Return the [X, Y] coordinate for the center point of the cell that contains the specified text.  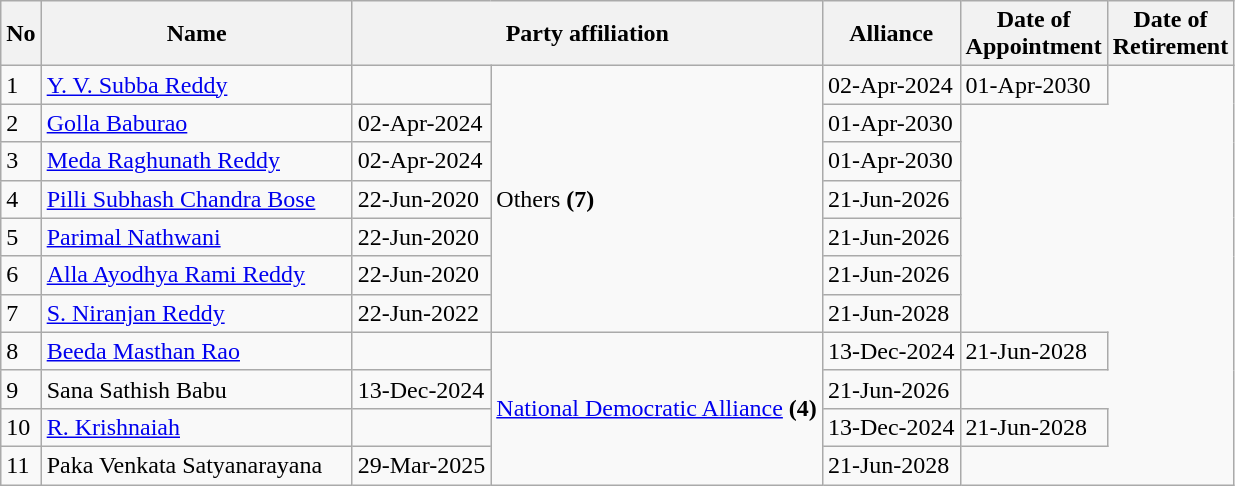
National Democratic Alliance (4) [657, 408]
R. Krishnaiah [196, 427]
Meda Raghunath Reddy [196, 161]
No [21, 34]
Party affiliation [587, 34]
Date of Appointment [1034, 34]
Name [196, 34]
1 [21, 85]
9 [21, 389]
Alla Ayodhya Rami Reddy [196, 275]
Alliance [891, 34]
6 [21, 275]
11 [21, 465]
Pilli Subhash Chandra Bose [196, 199]
Date of Retirement [1170, 34]
Sana Sathish Babu [196, 389]
3 [21, 161]
Parimal Nathwani [196, 237]
Paka Venkata Satyanarayana [196, 465]
7 [21, 313]
Others (7) [657, 199]
8 [21, 351]
22-Jun-2022 [422, 313]
4 [21, 199]
5 [21, 237]
2 [21, 123]
29-Mar-2025 [422, 465]
Beeda Masthan Rao [196, 351]
10 [21, 427]
Y. V. Subba Reddy [196, 85]
Golla Baburao [196, 123]
S. Niranjan Reddy [196, 313]
